Return the [X, Y] coordinate for the center point of the cell that contains the specified text.  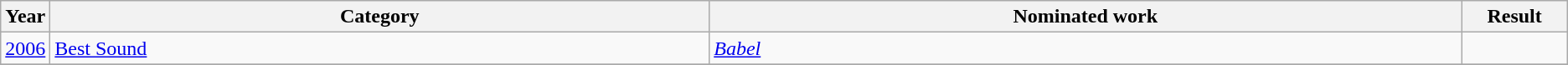
Result [1514, 17]
Babel [1086, 48]
2006 [25, 48]
Best Sound [380, 48]
Category [380, 17]
Nominated work [1086, 17]
Year [25, 17]
